Search for the cell housing the specified text and yield its (x, y) center coordinate. 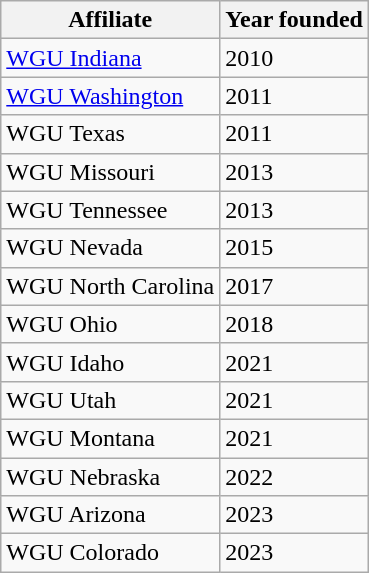
WGU North Carolina (110, 286)
Year founded (294, 20)
WGU Washington (110, 96)
WGU Montana (110, 438)
2010 (294, 58)
Affiliate (110, 20)
2015 (294, 248)
WGU Indiana (110, 58)
WGU Idaho (110, 362)
WGU Tennessee (110, 210)
2018 (294, 324)
WGU Arizona (110, 515)
WGU Nevada (110, 248)
WGU Missouri (110, 172)
WGU Ohio (110, 324)
2022 (294, 477)
2017 (294, 286)
WGU Texas (110, 134)
WGU Nebraska (110, 477)
WGU Colorado (110, 553)
WGU Utah (110, 400)
